Return the [x, y] coordinate for the center point of the cell that contains the specified text.  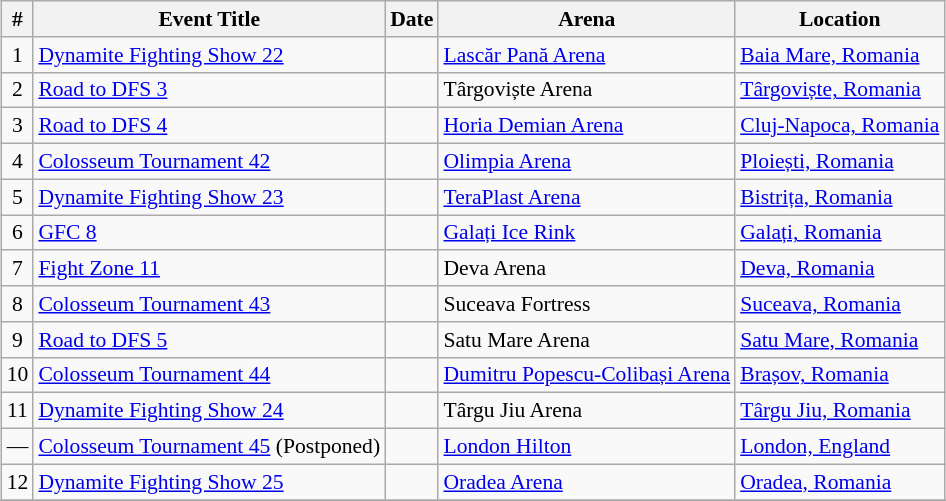
Arena [586, 19]
1 [18, 55]
Cluj-Napoca, Romania [840, 126]
Baia Mare, Romania [840, 55]
Road to DFS 3 [209, 90]
Târgoviște Arena [586, 90]
London, England [840, 447]
6 [18, 233]
Road to DFS 4 [209, 126]
Satu Mare Arena [586, 340]
Galați Ice Rink [586, 233]
Lascăr Pană Arena [586, 55]
7 [18, 269]
Dumitru Popescu-Colibași Arena [586, 375]
Satu Mare, Romania [840, 340]
Location [840, 19]
Ploiești, Romania [840, 162]
Colosseum Tournament 45 (Postponed) [209, 447]
Deva, Romania [840, 269]
Bistrița, Romania [840, 197]
Oradea, Romania [840, 482]
9 [18, 340]
Dynamite Fighting Show 22 [209, 55]
Brașov, Romania [840, 375]
4 [18, 162]
5 [18, 197]
Colosseum Tournament 44 [209, 375]
Deva Arena [586, 269]
Road to DFS 5 [209, 340]
Târgu Jiu, Romania [840, 411]
Dynamite Fighting Show 25 [209, 482]
Galați, Romania [840, 233]
Horia Demian Arena [586, 126]
2 [18, 90]
Olimpia Arena [586, 162]
Colosseum Tournament 43 [209, 304]
Târgoviște, Romania [840, 90]
11 [18, 411]
— [18, 447]
Suceava, Romania [840, 304]
London Hilton [586, 447]
8 [18, 304]
# [18, 19]
Târgu Jiu Arena [586, 411]
12 [18, 482]
GFC 8 [209, 233]
Event Title [209, 19]
Suceava Fortress [586, 304]
Oradea Arena [586, 482]
Dynamite Fighting Show 23 [209, 197]
Colosseum Tournament 42 [209, 162]
Date [412, 19]
3 [18, 126]
Dynamite Fighting Show 24 [209, 411]
10 [18, 375]
TeraPlast Arena [586, 197]
Fight Zone 11 [209, 269]
